For the text-containing cell, return its midpoint in (x, y) coordinate format. 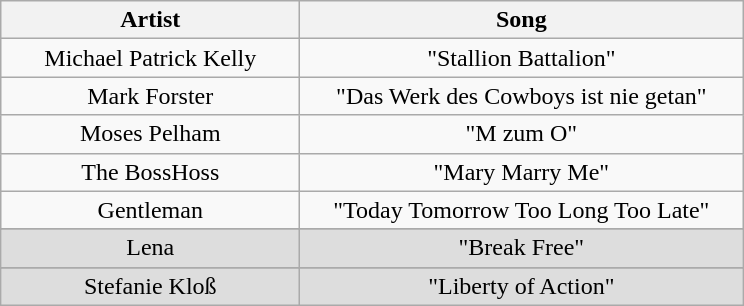
"Liberty of Action" (522, 286)
Moses Pelham (150, 134)
"Stallion Battalion" (522, 58)
"Today Tomorrow Too Long Too Late" (522, 210)
"Break Free" (522, 248)
"Mary Marry Me" (522, 172)
Mark Forster (150, 96)
Song (522, 20)
Michael Patrick Kelly (150, 58)
"Das Werk des Cowboys ist nie getan" (522, 96)
Artist (150, 20)
Gentleman (150, 210)
"M zum O" (522, 134)
The BossHoss (150, 172)
Lena (150, 248)
Stefanie Kloß (150, 286)
